Capture the cell that displays the provided text and extract its (x, y) central coordinate. 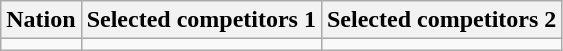
Selected competitors 2 (441, 20)
Nation (41, 20)
Selected competitors 1 (201, 20)
